Scan for the cell matching the given text and deliver its [X, Y] coordinate at center. 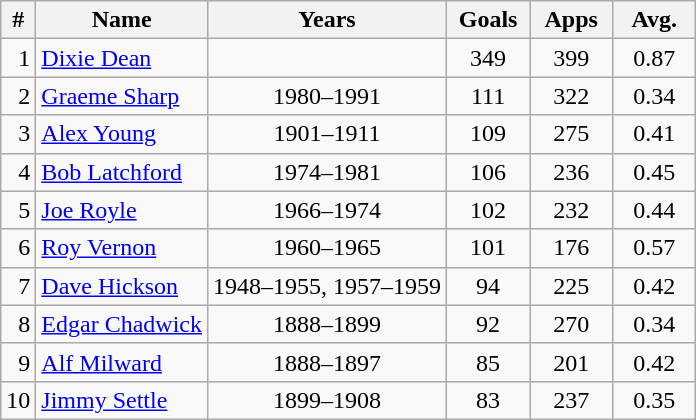
101 [488, 248]
3 [18, 134]
10 [18, 400]
Bob Latchford [122, 172]
94 [488, 286]
Graeme Sharp [122, 96]
106 [488, 172]
0.41 [654, 134]
4 [18, 172]
Avg. [654, 20]
Edgar Chadwick [122, 324]
0.87 [654, 58]
1901–1911 [326, 134]
201 [572, 362]
109 [488, 134]
1966–1974 [326, 210]
Years [326, 20]
0.57 [654, 248]
Roy Vernon [122, 248]
322 [572, 96]
1980–1991 [326, 96]
0.35 [654, 400]
6 [18, 248]
Dixie Dean [122, 58]
92 [488, 324]
# [18, 20]
5 [18, 210]
1960–1965 [326, 248]
2 [18, 96]
237 [572, 400]
9 [18, 362]
7 [18, 286]
85 [488, 362]
232 [572, 210]
236 [572, 172]
1 [18, 58]
1888–1899 [326, 324]
Goals [488, 20]
1974–1981 [326, 172]
1948–1955, 1957–1959 [326, 286]
Dave Hickson [122, 286]
399 [572, 58]
225 [572, 286]
0.45 [654, 172]
275 [572, 134]
102 [488, 210]
1899–1908 [326, 400]
270 [572, 324]
1888–1897 [326, 362]
83 [488, 400]
176 [572, 248]
Apps [572, 20]
8 [18, 324]
Joe Royle [122, 210]
Alex Young [122, 134]
349 [488, 58]
0.44 [654, 210]
Alf Milward [122, 362]
111 [488, 96]
Jimmy Settle [122, 400]
Name [122, 20]
